Pinpoint the cell where the given text exists, returning its [X, Y] midpoint coordinate. 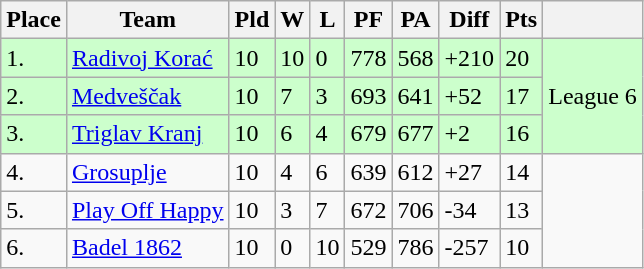
5. [34, 210]
3. [34, 134]
677 [416, 134]
Badel 1862 [148, 248]
612 [416, 172]
568 [416, 58]
20 [522, 58]
Radivoj Korać [148, 58]
Place [34, 20]
706 [416, 210]
6. [34, 248]
W [292, 20]
+27 [470, 172]
16 [522, 134]
Triglav Kranj [148, 134]
4. [34, 172]
679 [368, 134]
-34 [470, 210]
786 [416, 248]
529 [368, 248]
+52 [470, 96]
17 [522, 96]
-257 [470, 248]
PA [416, 20]
Pld [252, 20]
693 [368, 96]
1. [34, 58]
L [328, 20]
778 [368, 58]
+210 [470, 58]
2. [34, 96]
Grosuplje [148, 172]
Team [148, 20]
League 6 [593, 96]
Play Off Happy [148, 210]
13 [522, 210]
639 [368, 172]
PF [368, 20]
Diff [470, 20]
14 [522, 172]
672 [368, 210]
Pts [522, 20]
+2 [470, 134]
Medveščak [148, 96]
641 [416, 96]
